Return [X, Y] of the center of cell containing provided text 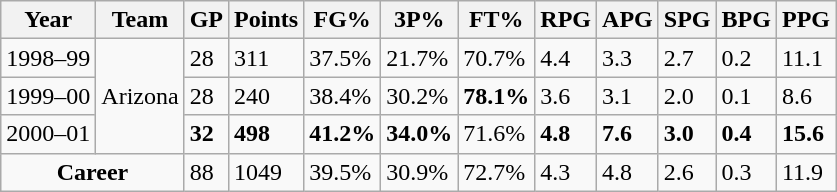
498 [266, 134]
2000–01 [48, 134]
APG [628, 20]
8.6 [806, 96]
2.6 [687, 172]
15.6 [806, 134]
2.0 [687, 96]
0.3 [746, 172]
Arizona [140, 96]
3.3 [628, 58]
11.9 [806, 172]
32 [206, 134]
FG% [342, 20]
Points [266, 20]
21.7% [420, 58]
Career [92, 172]
FT% [496, 20]
Year [48, 20]
37.5% [342, 58]
RPG [566, 20]
1049 [266, 172]
1999–00 [48, 96]
71.6% [496, 134]
0.1 [746, 96]
11.1 [806, 58]
0.2 [746, 58]
GP [206, 20]
Team [140, 20]
78.1% [496, 96]
88 [206, 172]
7.6 [628, 134]
0.4 [746, 134]
3.1 [628, 96]
2.7 [687, 58]
72.7% [496, 172]
30.2% [420, 96]
4.3 [566, 172]
41.2% [342, 134]
38.4% [342, 96]
4.4 [566, 58]
3P% [420, 20]
PPG [806, 20]
39.5% [342, 172]
BPG [746, 20]
3.6 [566, 96]
311 [266, 58]
240 [266, 96]
1998–99 [48, 58]
34.0% [420, 134]
3.0 [687, 134]
SPG [687, 20]
70.7% [496, 58]
30.9% [420, 172]
